Return the [X, Y] coordinate for the center point of the cell that contains the specified text.  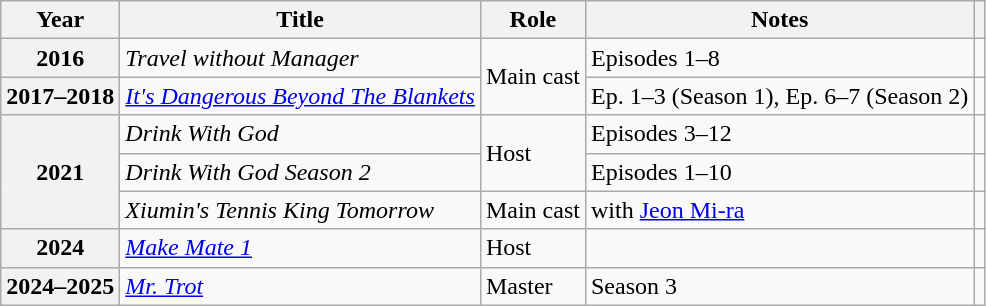
Notes [779, 20]
Year [60, 20]
Ep. 1–3 (Season 1), Ep. 6–7 (Season 2) [779, 96]
Season 3 [779, 286]
It's Dangerous Beyond The Blankets [300, 96]
Xiumin's Tennis King Tomorrow [300, 210]
Make Mate 1 [300, 248]
with Jeon Mi-ra [779, 210]
2024–2025 [60, 286]
Episodes 1–8 [779, 58]
Master [532, 286]
Episodes 3–12 [779, 134]
Drink With God [300, 134]
2017–2018 [60, 96]
Title [300, 20]
2016 [60, 58]
Mr. Trot [300, 286]
Travel without Manager [300, 58]
Role [532, 20]
Drink With God Season 2 [300, 172]
2021 [60, 172]
Episodes 1–10 [779, 172]
2024 [60, 248]
